Return the (x, y) coordinate for the center point of the cell that contains the specified text.  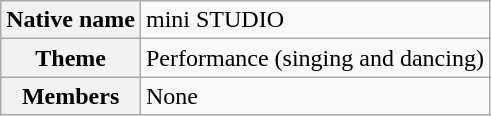
Theme (71, 58)
Members (71, 96)
None (314, 96)
mini STUDIO (314, 20)
Native name (71, 20)
Performance (singing and dancing) (314, 58)
